Identify which cell holds the provided text, then report its [x, y] central coordinate. 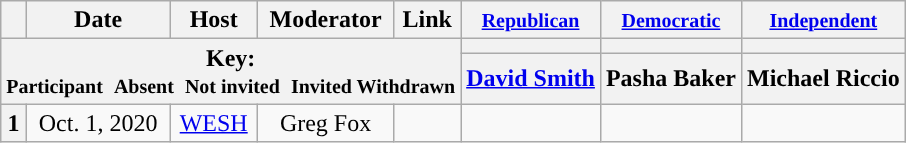
Independent [823, 20]
Pasha Baker [670, 78]
Host [214, 20]
1 [14, 123]
Link [428, 20]
Democratic [670, 20]
Michael Riccio [823, 78]
Key: Participant Absent Not invited Invited Withdrawn [231, 72]
Oct. 1, 2020 [98, 123]
Republican [531, 20]
David Smith [531, 78]
Date [98, 20]
Moderator [325, 20]
WESH [214, 123]
Greg Fox [325, 123]
